Detect which cell encompasses the target text, then output its (x, y) center coordinate. 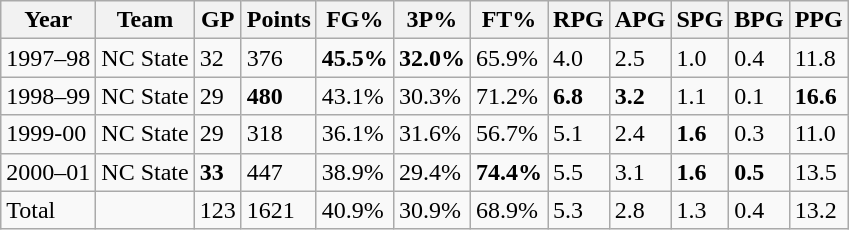
31.6% (432, 134)
SPG (700, 20)
480 (278, 96)
GP (218, 20)
5.5 (579, 172)
6.8 (579, 96)
Points (278, 20)
APG (640, 20)
PPG (818, 20)
45.5% (354, 58)
BPG (759, 20)
16.6 (818, 96)
1998–99 (48, 96)
0.5 (759, 172)
68.9% (508, 210)
5.1 (579, 134)
36.1% (354, 134)
123 (218, 210)
56.7% (508, 134)
Total (48, 210)
3.2 (640, 96)
Year (48, 20)
33 (218, 172)
1997–98 (48, 58)
2000–01 (48, 172)
13.5 (818, 172)
71.2% (508, 96)
1.3 (700, 210)
2.8 (640, 210)
0.1 (759, 96)
30.9% (432, 210)
74.4% (508, 172)
2.5 (640, 58)
32 (218, 58)
376 (278, 58)
1621 (278, 210)
1999-00 (48, 134)
65.9% (508, 58)
FT% (508, 20)
Team (145, 20)
5.3 (579, 210)
3.1 (640, 172)
32.0% (432, 58)
447 (278, 172)
4.0 (579, 58)
29.4% (432, 172)
11.0 (818, 134)
3P% (432, 20)
0.3 (759, 134)
RPG (579, 20)
40.9% (354, 210)
FG% (354, 20)
11.8 (818, 58)
38.9% (354, 172)
2.4 (640, 134)
1.0 (700, 58)
318 (278, 134)
30.3% (432, 96)
43.1% (354, 96)
1.1 (700, 96)
13.2 (818, 210)
